Locate the cell with the specified text and output its (x, y) center coordinate. 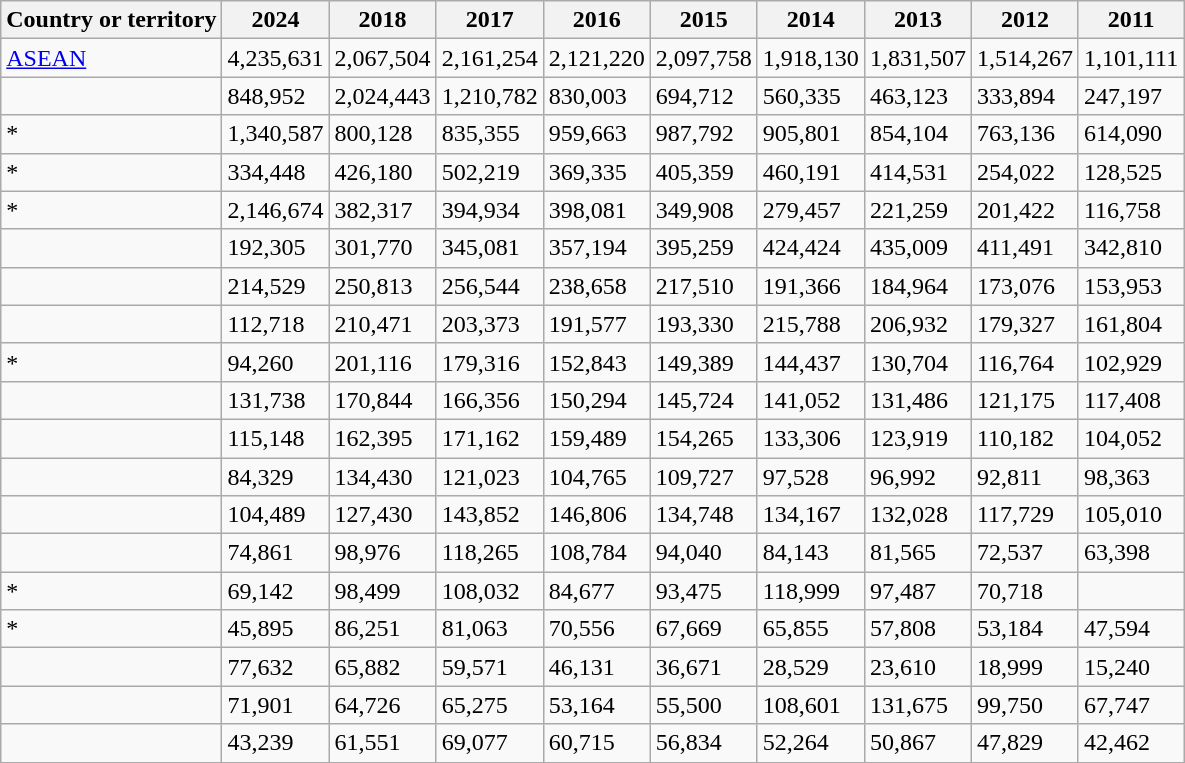
502,219 (490, 172)
159,489 (596, 438)
154,265 (704, 438)
201,116 (382, 362)
77,632 (276, 667)
96,992 (918, 477)
1,101,111 (1130, 58)
97,528 (810, 477)
179,316 (490, 362)
2,067,504 (382, 58)
117,408 (1130, 400)
94,040 (704, 553)
53,184 (1024, 629)
86,251 (382, 629)
131,486 (918, 400)
112,718 (276, 324)
349,908 (704, 210)
110,182 (1024, 438)
81,063 (490, 629)
382,317 (382, 210)
369,335 (596, 172)
405,359 (704, 172)
2,024,443 (382, 96)
104,052 (1130, 438)
414,531 (918, 172)
97,487 (918, 591)
84,677 (596, 591)
2018 (382, 20)
52,264 (810, 743)
848,952 (276, 96)
134,430 (382, 477)
424,424 (810, 248)
2017 (490, 20)
184,964 (918, 286)
132,028 (918, 515)
694,712 (704, 96)
43,239 (276, 743)
61,551 (382, 743)
217,510 (704, 286)
2012 (1024, 20)
395,259 (704, 248)
345,081 (490, 248)
116,758 (1130, 210)
72,537 (1024, 553)
92,811 (1024, 477)
2011 (1130, 20)
104,489 (276, 515)
214,529 (276, 286)
123,919 (918, 438)
98,976 (382, 553)
170,844 (382, 400)
2,146,674 (276, 210)
411,491 (1024, 248)
149,389 (704, 362)
153,953 (1130, 286)
116,764 (1024, 362)
57,808 (918, 629)
203,373 (490, 324)
108,032 (490, 591)
905,801 (810, 134)
162,395 (382, 438)
763,136 (1024, 134)
98,363 (1130, 477)
171,162 (490, 438)
131,675 (918, 705)
ASEAN (112, 58)
65,882 (382, 667)
15,240 (1130, 667)
426,180 (382, 172)
127,430 (382, 515)
64,726 (382, 705)
53,164 (596, 705)
55,500 (704, 705)
959,663 (596, 134)
210,471 (382, 324)
47,829 (1024, 743)
256,544 (490, 286)
206,932 (918, 324)
250,813 (382, 286)
69,142 (276, 591)
2024 (276, 20)
130,704 (918, 362)
109,727 (704, 477)
28,529 (810, 667)
192,305 (276, 248)
94,260 (276, 362)
50,867 (918, 743)
435,009 (918, 248)
830,003 (596, 96)
105,010 (1130, 515)
46,131 (596, 667)
800,128 (382, 134)
201,422 (1024, 210)
99,750 (1024, 705)
398,081 (596, 210)
1,831,507 (918, 58)
115,148 (276, 438)
145,724 (704, 400)
247,197 (1130, 96)
215,788 (810, 324)
854,104 (918, 134)
60,715 (596, 743)
98,499 (382, 591)
560,335 (810, 96)
614,090 (1130, 134)
56,834 (704, 743)
2,121,220 (596, 58)
131,738 (276, 400)
102,929 (1130, 362)
70,556 (596, 629)
150,294 (596, 400)
193,330 (704, 324)
67,669 (704, 629)
835,355 (490, 134)
65,275 (490, 705)
254,022 (1024, 172)
152,843 (596, 362)
141,052 (810, 400)
146,806 (596, 515)
161,804 (1130, 324)
4,235,631 (276, 58)
71,901 (276, 705)
93,475 (704, 591)
63,398 (1130, 553)
108,784 (596, 553)
1,210,782 (490, 96)
342,810 (1130, 248)
36,671 (704, 667)
394,934 (490, 210)
118,265 (490, 553)
74,861 (276, 553)
463,123 (918, 96)
117,729 (1024, 515)
134,167 (810, 515)
191,366 (810, 286)
2016 (596, 20)
144,437 (810, 362)
128,525 (1130, 172)
460,191 (810, 172)
2014 (810, 20)
133,306 (810, 438)
81,565 (918, 553)
1,918,130 (810, 58)
84,143 (810, 553)
121,175 (1024, 400)
108,601 (810, 705)
301,770 (382, 248)
173,076 (1024, 286)
67,747 (1130, 705)
118,999 (810, 591)
357,194 (596, 248)
179,327 (1024, 324)
Country or territory (112, 20)
69,077 (490, 743)
1,514,267 (1024, 58)
2015 (704, 20)
47,594 (1130, 629)
23,610 (918, 667)
134,748 (704, 515)
104,765 (596, 477)
987,792 (704, 134)
121,023 (490, 477)
166,356 (490, 400)
2,097,758 (704, 58)
191,577 (596, 324)
333,894 (1024, 96)
221,259 (918, 210)
18,999 (1024, 667)
2,161,254 (490, 58)
279,457 (810, 210)
2013 (918, 20)
59,571 (490, 667)
1,340,587 (276, 134)
84,329 (276, 477)
45,895 (276, 629)
42,462 (1130, 743)
70,718 (1024, 591)
238,658 (596, 286)
143,852 (490, 515)
65,855 (810, 629)
334,448 (276, 172)
